Scan for the cell matching the given text and deliver its (X, Y) coordinate at center. 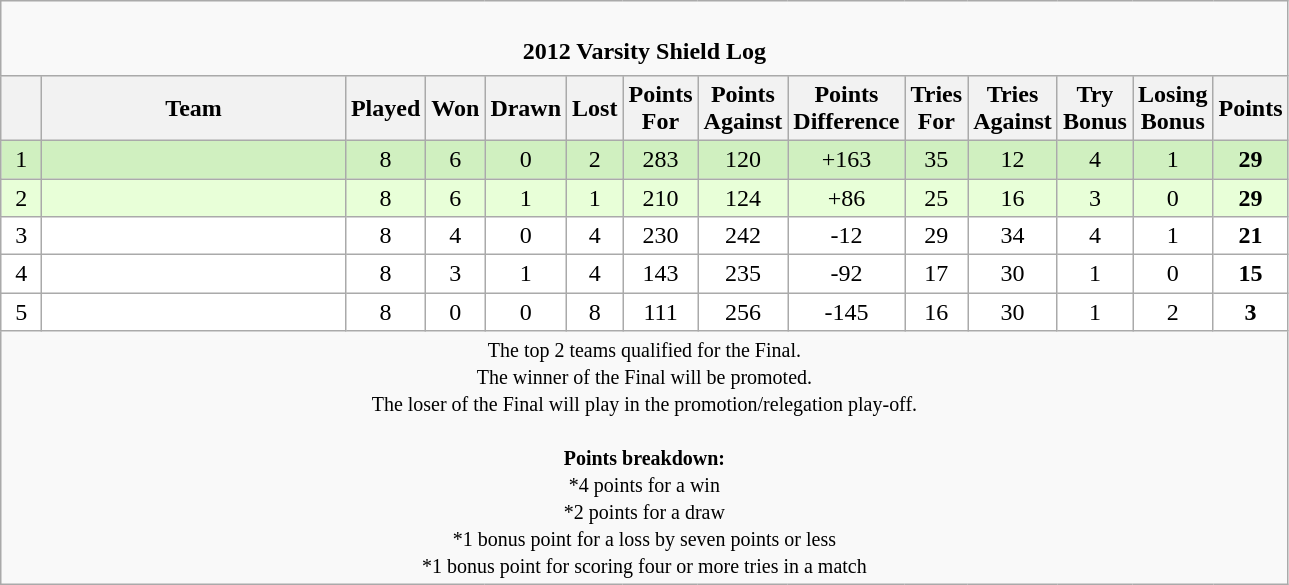
+86 (846, 197)
Tries Against (1013, 108)
Try Bonus (1094, 108)
242 (743, 236)
210 (660, 197)
Lost (595, 108)
256 (743, 312)
21 (1250, 236)
15 (1250, 274)
235 (743, 274)
17 (936, 274)
111 (660, 312)
34 (1013, 236)
143 (660, 274)
+163 (846, 159)
5 (22, 312)
120 (743, 159)
230 (660, 236)
Tries For (936, 108)
124 (743, 197)
-92 (846, 274)
Drawn (526, 108)
Points (1250, 108)
-12 (846, 236)
25 (936, 197)
Losing Bonus (1172, 108)
12 (1013, 159)
Team (194, 108)
-145 (846, 312)
Played (385, 108)
Points Against (743, 108)
Won (456, 108)
Points Difference (846, 108)
35 (936, 159)
283 (660, 159)
Points For (660, 108)
